Locate the cell with the specified text and output its [x, y] center coordinate. 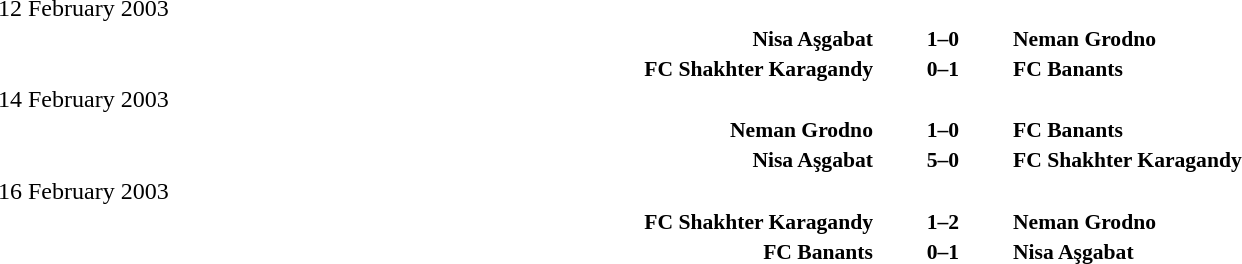
5–0 [943, 160]
0–1 [943, 68]
1–2 [943, 222]
